Scan for the cell matching the given text and deliver its [x, y] coordinate at center. 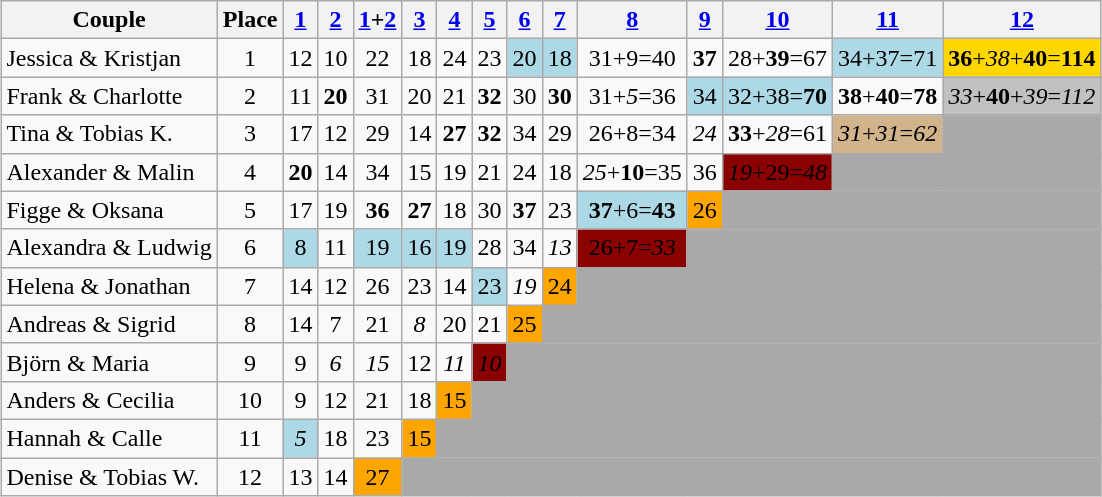
Figge & Oksana [109, 210]
25+10=35 [632, 172]
32+38=70 [777, 96]
1+2 [378, 20]
22 [378, 58]
36+38+40=114 [1022, 58]
31+31=62 [888, 134]
Place [250, 20]
Alexandra & Ludwig [109, 248]
19+29=48 [777, 172]
Frank & Charlotte [109, 96]
Björn & Maria [109, 362]
Hannah & Calle [109, 438]
28 [490, 248]
28+39=67 [777, 58]
26+8=34 [632, 134]
33+40+39=112 [1022, 96]
Jessica & Kristjan [109, 58]
Anders & Cecilia [109, 400]
26+7=33 [632, 248]
25 [524, 324]
Andreas & Sigrid [109, 324]
38+40=78 [888, 96]
37+6=43 [632, 210]
Denise & Tobias W. [109, 477]
31+9=40 [632, 58]
16 [420, 248]
31+5=36 [632, 96]
34+37=71 [888, 58]
Tina & Tobias K. [109, 134]
Couple [109, 20]
Helena & Jonathan [109, 286]
31 [378, 96]
Alexander & Malin [109, 172]
33+28=61 [777, 134]
